Return (X, Y) of the center of cell containing provided text 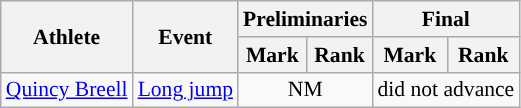
Preliminaries (305, 19)
Long jump (186, 90)
Final (446, 19)
NM (305, 90)
Quincy Breell (67, 90)
Event (186, 36)
Athlete (67, 36)
did not advance (446, 90)
